Pinpoint the cell where the given text exists, returning its [X, Y] midpoint coordinate. 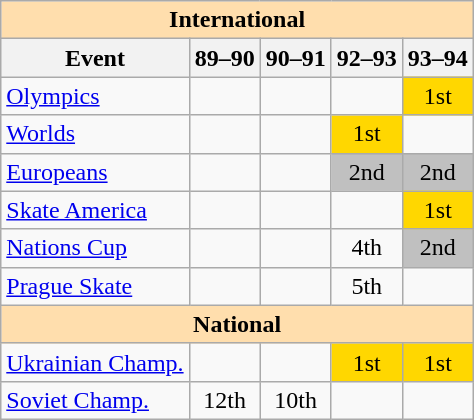
National [238, 324]
12th [224, 400]
Worlds [95, 134]
Europeans [95, 172]
5th [366, 286]
4th [366, 248]
Skate America [95, 210]
89–90 [224, 58]
93–94 [438, 58]
Prague Skate [95, 286]
Event [95, 58]
Olympics [95, 96]
Soviet Champ. [95, 400]
10th [296, 400]
Nations Cup [95, 248]
Ukrainian Champ. [95, 362]
92–93 [366, 58]
90–91 [296, 58]
International [238, 20]
